Pinpoint the cell where the given text exists, returning its (x, y) midpoint coordinate. 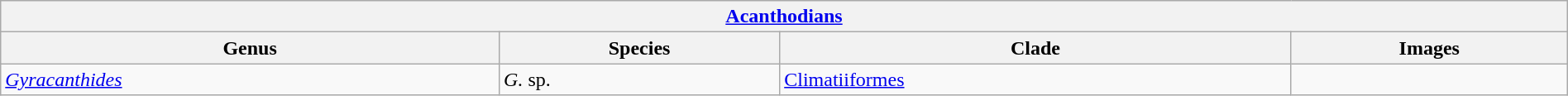
Clade (1035, 48)
Gyracanthides (250, 79)
Climatiiformes (1035, 79)
G. sp. (640, 79)
Species (640, 48)
Genus (250, 48)
Images (1429, 48)
Acanthodians (784, 17)
